Provide the [x, y] coordinate of the cell's center where the given text is located.  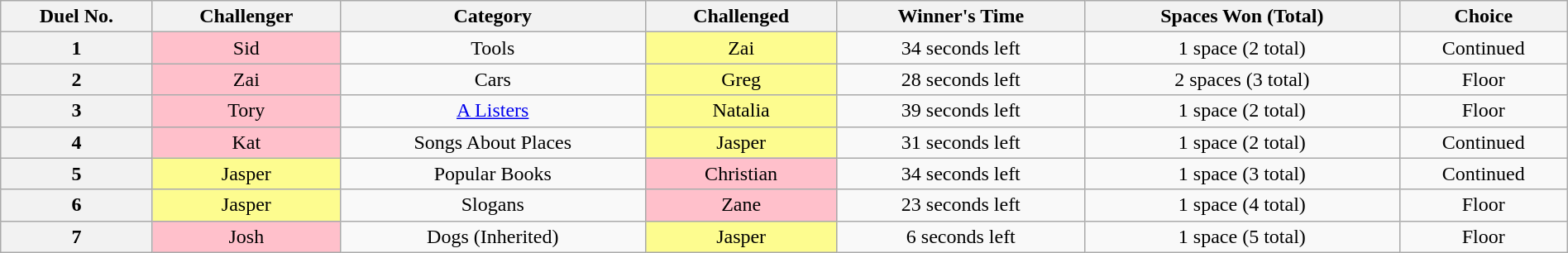
Zane [741, 205]
6 [76, 205]
Natalia [741, 111]
Challenger [246, 17]
Cars [493, 79]
1 [76, 48]
Greg [741, 79]
2 spaces (3 total) [1242, 79]
Tools [493, 48]
4 [76, 142]
Choice [1484, 17]
1 space (5 total) [1242, 236]
Kat [246, 142]
1 space (3 total) [1242, 174]
Christian [741, 174]
6 seconds left [961, 236]
Spaces Won (Total) [1242, 17]
39 seconds left [961, 111]
Duel No. [76, 17]
Josh [246, 236]
1 space (4 total) [1242, 205]
3 [76, 111]
31 seconds left [961, 142]
Slogans [493, 205]
Tory [246, 111]
23 seconds left [961, 205]
Sid [246, 48]
2 [76, 79]
5 [76, 174]
Dogs (Inherited) [493, 236]
7 [76, 236]
Challenged [741, 17]
A Listers [493, 111]
28 seconds left [961, 79]
Category [493, 17]
Songs About Places [493, 142]
Popular Books [493, 174]
Winner's Time [961, 17]
